Detect which cell encompasses the target text, then output its [x, y] center coordinate. 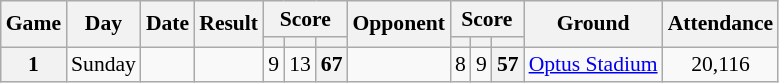
13 [300, 65]
Attendance [721, 24]
20,116 [721, 65]
Game [34, 24]
Result [228, 24]
Sunday [104, 65]
Date [168, 24]
1 [34, 65]
8 [460, 65]
Optus Stadium [594, 65]
Opponent [398, 24]
Day [104, 24]
67 [332, 65]
Ground [594, 24]
57 [508, 65]
